Scan for the cell matching the given text and deliver its (X, Y) coordinate at center. 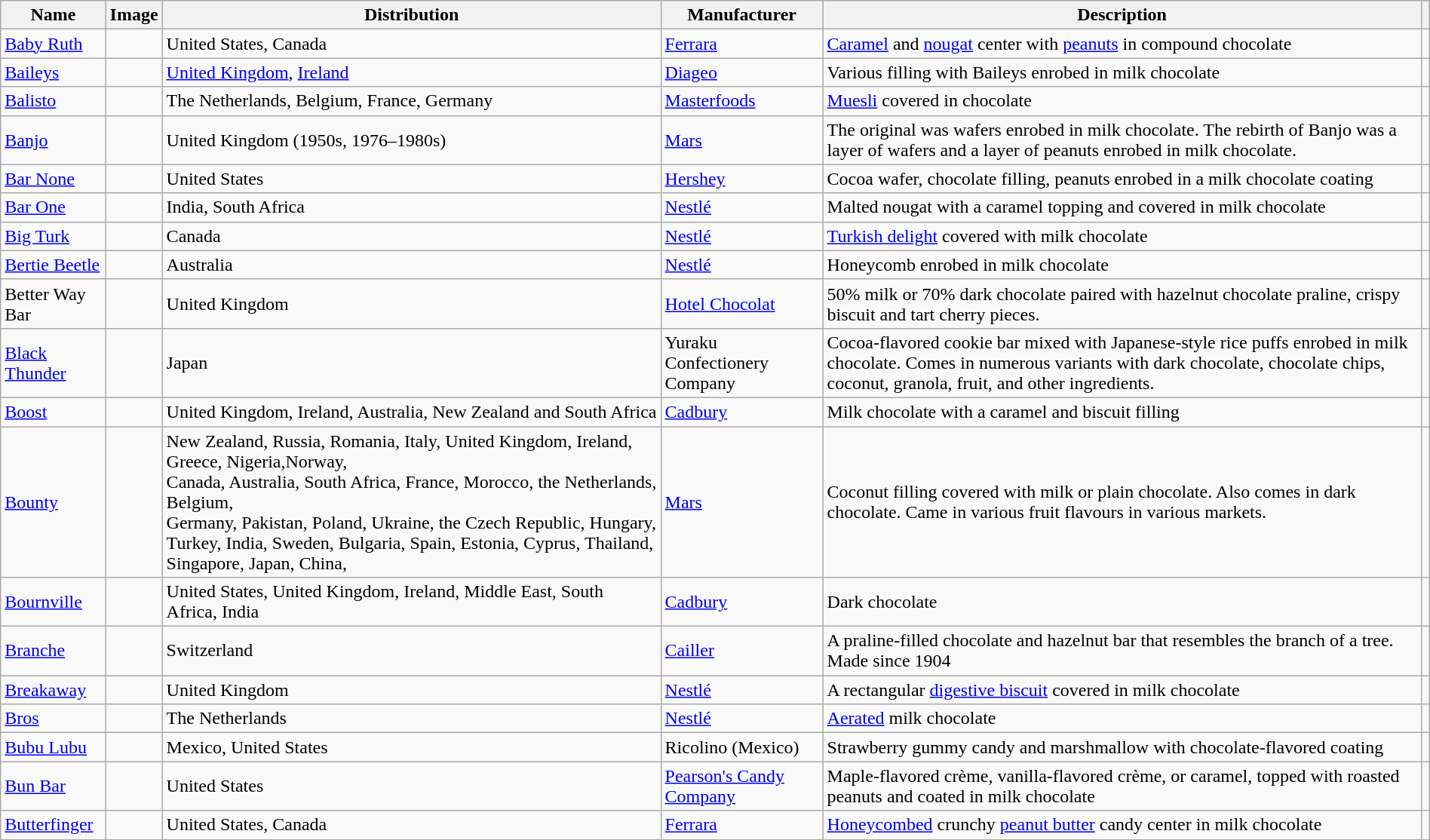
Bar One (53, 207)
Maple-flavored crème, vanilla-flavored crème, or caramel, topped with roasted peanuts and coated in milk chocolate (1122, 786)
United States, United Kingdom, Ireland, Middle East, South Africa, India (412, 602)
Caramel and nougat center with peanuts in compound chocolate (1122, 44)
Better Way Bar (53, 303)
Bounty (53, 502)
Bournville (53, 602)
Description (1122, 15)
Canada (412, 236)
A praline-filled chocolate and hazelnut bar that resembles the branch of a tree. Made since 1904 (1122, 651)
Hotel Chocolat (742, 303)
Bar None (53, 179)
Bun Bar (53, 786)
Name (53, 15)
Cocoa wafer, chocolate filling, peanuts enrobed in a milk chocolate coating (1122, 179)
Boost (53, 412)
Milk chocolate with a caramel and biscuit filling (1122, 412)
Image (134, 15)
Switzerland (412, 651)
Coconut filling covered with milk or plain chocolate. Also comes in dark chocolate. Came in various fruit flavours in various markets. (1122, 502)
Malted nougat with a caramel topping and covered in milk chocolate (1122, 207)
Bubu Lubu (53, 747)
The original was wafers enrobed in milk chocolate. The rebirth of Banjo was a layer of wafers and a layer of peanuts enrobed in milk chocolate. (1122, 140)
United Kingdom, Ireland (412, 72)
Honeycombed crunchy peanut butter candy center in milk chocolate (1122, 825)
Distribution (412, 15)
Japan (412, 363)
A rectangular digestive biscuit covered in milk chocolate (1122, 690)
Honeycomb enrobed in milk chocolate (1122, 265)
Masterfoods (742, 101)
Dark chocolate (1122, 602)
Butterfinger (53, 825)
Aerated milk chocolate (1122, 719)
Muesli covered in chocolate (1122, 101)
United Kingdom, Ireland, Australia, New Zealand and South Africa (412, 412)
Branche (53, 651)
United Kingdom (1950s, 1976–1980s) (412, 140)
50% milk or 70% dark chocolate paired with hazelnut chocolate praline, crispy biscuit and tart cherry pieces. (1122, 303)
Various filling with Baileys enrobed in milk chocolate (1122, 72)
Black Thunder (53, 363)
Bros (53, 719)
Hershey (742, 179)
Manufacturer (742, 15)
The Netherlands (412, 719)
India, South Africa (412, 207)
Australia (412, 265)
Baileys (53, 72)
Balisto (53, 101)
The Netherlands, Belgium, France, Germany (412, 101)
Bertie Beetle (53, 265)
Pearson's Candy Company (742, 786)
Yuraku Confectionery Company (742, 363)
Cailler (742, 651)
Banjo (53, 140)
Baby Ruth (53, 44)
Big Turk (53, 236)
Strawberry gummy candy and marshmallow with chocolate-flavored coating (1122, 747)
Mexico, United States (412, 747)
Ricolino (Mexico) (742, 747)
Diageo (742, 72)
Breakaway (53, 690)
Turkish delight covered with milk chocolate (1122, 236)
